Return the [X, Y] coordinate for the center point of the cell that contains the specified text.  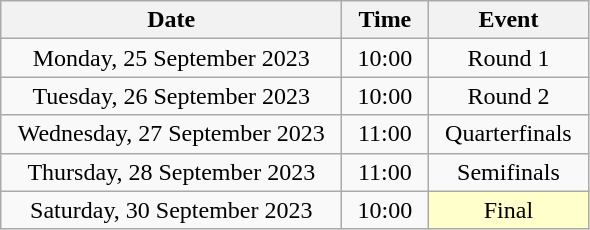
Thursday, 28 September 2023 [172, 172]
Tuesday, 26 September 2023 [172, 96]
Wednesday, 27 September 2023 [172, 134]
Date [172, 20]
Event [508, 20]
Monday, 25 September 2023 [172, 58]
Round 2 [508, 96]
Round 1 [508, 58]
Quarterfinals [508, 134]
Time [385, 20]
Final [508, 210]
Semifinals [508, 172]
Saturday, 30 September 2023 [172, 210]
